Output the (X, Y) coordinate of the center of the cell containing the given text.  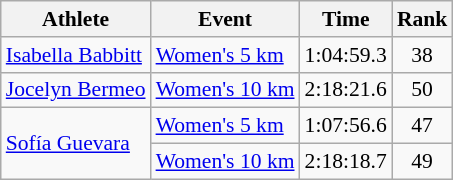
47 (422, 126)
Event (226, 19)
2:18:21.6 (346, 90)
Athlete (76, 19)
2:18:18.7 (346, 162)
1:04:59.3 (346, 55)
Rank (422, 19)
Isabella Babbitt (76, 55)
Time (346, 19)
38 (422, 55)
50 (422, 90)
Sofía Guevara (76, 144)
Jocelyn Bermeo (76, 90)
1:07:56.6 (346, 126)
49 (422, 162)
